Pinpoint the cell where the given text exists, returning its [x, y] midpoint coordinate. 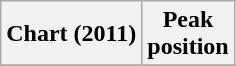
Chart (2011) [72, 34]
Peakposition [188, 34]
